Capture the cell that displays the provided text and extract its (X, Y) central coordinate. 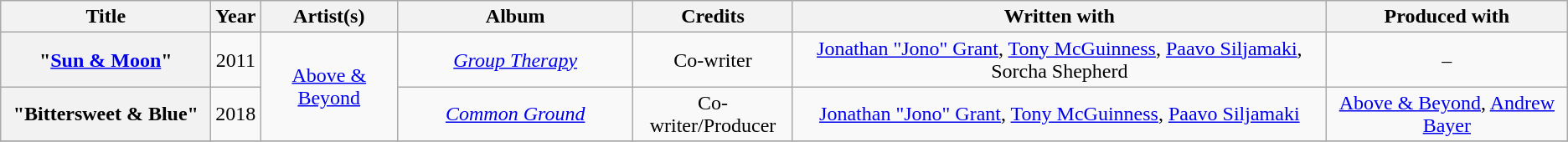
Written with (1059, 17)
2018 (236, 114)
Jonathan "Jono" Grant, Tony McGuinness, Paavo Siljamaki, Sorcha Shepherd (1059, 60)
Artist(s) (329, 17)
2011 (236, 60)
Title (106, 17)
– (1447, 60)
Above & Beyond (329, 87)
"Bittersweet & Blue" (106, 114)
Credits (714, 17)
Year (236, 17)
Above & Beyond, Andrew Bayer (1447, 114)
Album (516, 17)
Common Ground (516, 114)
Jonathan "Jono" Grant, Tony McGuinness, Paavo Siljamaki (1059, 114)
Co-writer/Producer (714, 114)
Produced with (1447, 17)
Co-writer (714, 60)
"Sun & Moon" (106, 60)
Group Therapy (516, 60)
